Capture the cell that displays the provided text and extract its [x, y] central coordinate. 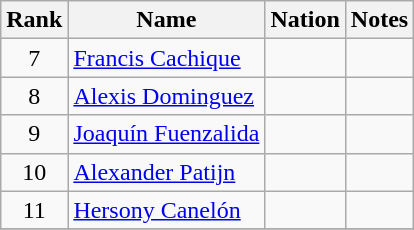
Alexander Patijn [166, 172]
8 [34, 96]
10 [34, 172]
Francis Cachique [166, 58]
Joaquín Fuenzalida [166, 134]
Hersony Canelón [166, 210]
7 [34, 58]
11 [34, 210]
9 [34, 134]
Nation [305, 20]
Name [166, 20]
Alexis Dominguez [166, 96]
Notes [379, 20]
Rank [34, 20]
